Identify which cell holds the provided text, then report its [x, y] central coordinate. 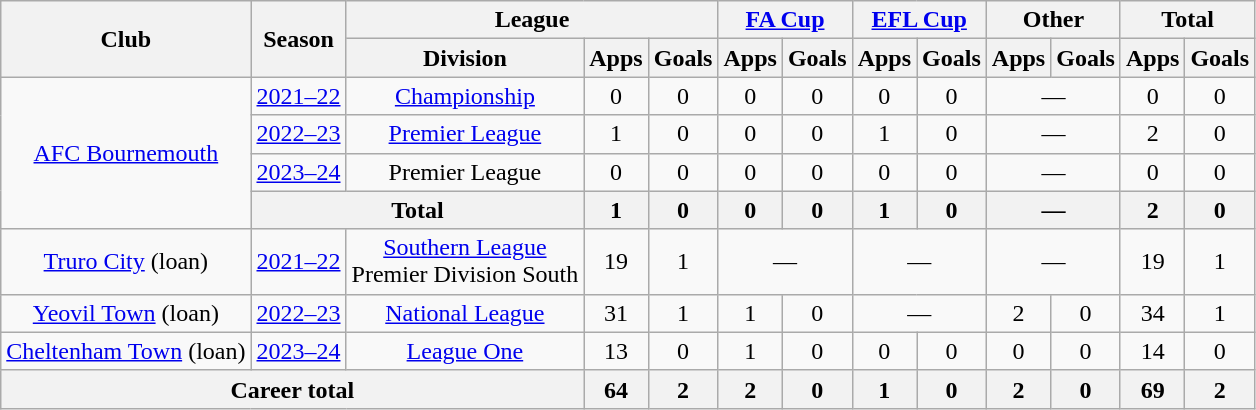
Club [126, 39]
64 [616, 389]
69 [1152, 389]
Truro City (loan) [126, 262]
Season [298, 39]
AFC Bournemouth [126, 153]
14 [1152, 351]
Career total [292, 389]
Southern LeaguePremier Division South [465, 262]
13 [616, 351]
League One [465, 351]
National League [465, 313]
31 [616, 313]
Cheltenham Town (loan) [126, 351]
Yeovil Town (loan) [126, 313]
Division [465, 58]
Championship [465, 96]
EFL Cup [919, 20]
League [532, 20]
FA Cup [785, 20]
Other [1053, 20]
34 [1152, 313]
